Pinpoint the cell where the given text exists, returning its [x, y] midpoint coordinate. 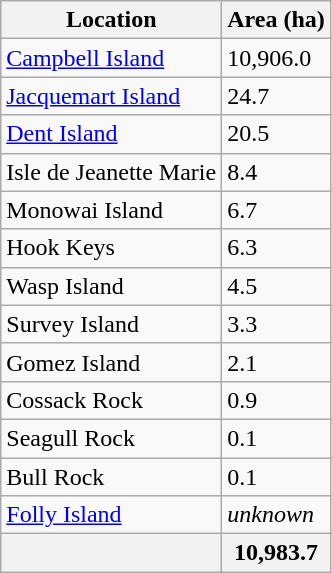
24.7 [276, 96]
8.4 [276, 172]
Wasp Island [112, 286]
10,983.7 [276, 553]
6.3 [276, 248]
Monowai Island [112, 210]
Area (ha) [276, 20]
20.5 [276, 134]
0.9 [276, 400]
Campbell Island [112, 58]
Location [112, 20]
unknown [276, 515]
Gomez Island [112, 362]
Survey Island [112, 324]
Seagull Rock [112, 438]
Isle de Jeanette Marie [112, 172]
3.3 [276, 324]
Dent Island [112, 134]
10,906.0 [276, 58]
6.7 [276, 210]
Jacquemart Island [112, 96]
4.5 [276, 286]
Folly Island [112, 515]
Hook Keys [112, 248]
Bull Rock [112, 477]
2.1 [276, 362]
Cossack Rock [112, 400]
